Search for the cell housing the specified text and yield its [x, y] center coordinate. 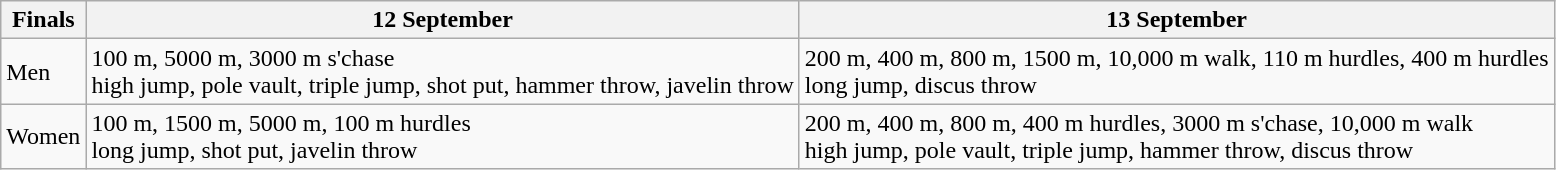
Men [44, 72]
Women [44, 136]
200 m, 400 m, 800 m, 400 m hurdles, 3000 m s'chase, 10,000 m walkhigh jump, pole vault, triple jump, hammer throw, discus throw [1176, 136]
12 September [442, 20]
Finals [44, 20]
100 m, 5000 m, 3000 m s'chasehigh jump, pole vault, triple jump, shot put, hammer throw, javelin throw [442, 72]
13 September [1176, 20]
100 m, 1500 m, 5000 m, 100 m hurdleslong jump, shot put, javelin throw [442, 136]
200 m, 400 m, 800 m, 1500 m, 10,000 m walk, 110 m hurdles, 400 m hurdleslong jump, discus throw [1176, 72]
